For the text-containing cell, return its midpoint in [x, y] coordinate format. 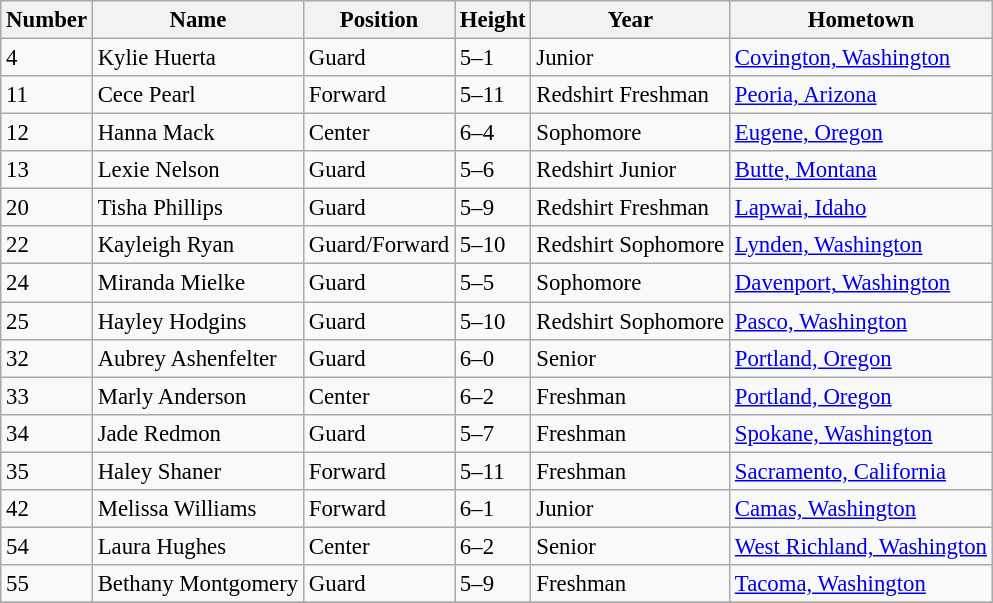
5–7 [493, 433]
55 [47, 584]
Peoria, Arizona [862, 95]
22 [47, 245]
20 [47, 208]
Eugene, Oregon [862, 133]
Cece Pearl [198, 95]
West Richland, Washington [862, 546]
11 [47, 95]
Year [630, 20]
Name [198, 20]
54 [47, 546]
Number [47, 20]
32 [47, 358]
Bethany Montgomery [198, 584]
Pasco, Washington [862, 321]
6–0 [493, 358]
Hometown [862, 20]
Jade Redmon [198, 433]
Covington, Washington [862, 58]
Hanna Mack [198, 133]
Lexie Nelson [198, 170]
Hayley Hodgins [198, 321]
33 [47, 396]
12 [47, 133]
Kylie Huerta [198, 58]
Miranda Mielke [198, 283]
5–1 [493, 58]
Kayleigh Ryan [198, 245]
Melissa Williams [198, 509]
25 [47, 321]
Position [380, 20]
35 [47, 471]
5–6 [493, 170]
Davenport, Washington [862, 283]
5–5 [493, 283]
Tacoma, Washington [862, 584]
Redshirt Junior [630, 170]
Lynden, Washington [862, 245]
24 [47, 283]
13 [47, 170]
Laura Hughes [198, 546]
Tisha Phillips [198, 208]
Height [493, 20]
42 [47, 509]
Aubrey Ashenfelter [198, 358]
Camas, Washington [862, 509]
4 [47, 58]
Spokane, Washington [862, 433]
Lapwai, Idaho [862, 208]
Marly Anderson [198, 396]
34 [47, 433]
Sacramento, California [862, 471]
Guard/Forward [380, 245]
6–1 [493, 509]
Butte, Montana [862, 170]
6–4 [493, 133]
Haley Shaner [198, 471]
